Search for the cell housing the specified text and yield its [X, Y] center coordinate. 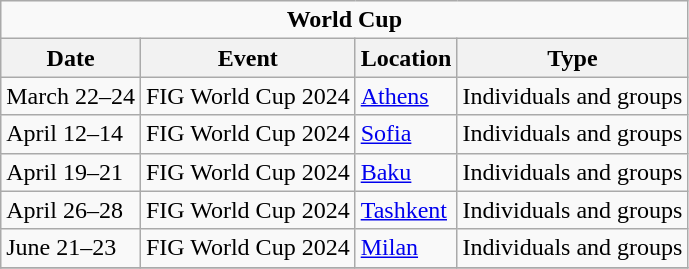
Baku [406, 172]
April 26–28 [71, 210]
Athens [406, 96]
Sofia [406, 134]
April 12–14 [71, 134]
April 19–21 [71, 172]
World Cup [344, 20]
Event [248, 58]
March 22–24 [71, 96]
Type [572, 58]
June 21–23 [71, 248]
Date [71, 58]
Milan [406, 248]
Location [406, 58]
Tashkent [406, 210]
